Return [X, Y] of the center of cell containing provided text 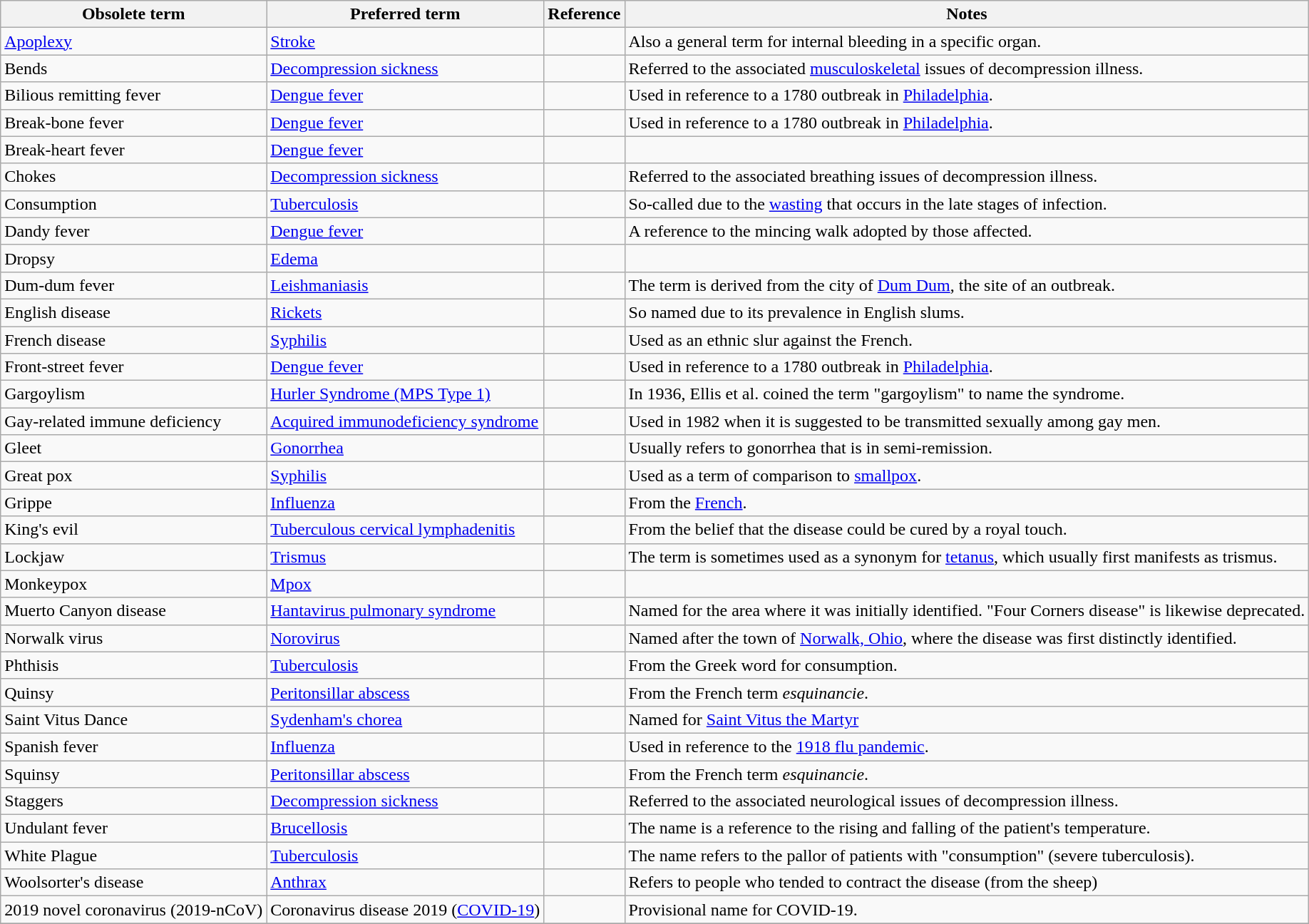
Dum-dum fever [134, 285]
Staggers [134, 801]
Mpox [405, 584]
English disease [134, 312]
The term is derived from the city of Dum Dum, the site of an outbreak. [967, 285]
Quinsy [134, 692]
Used as a term of comparison to smallpox. [967, 476]
Sydenham's chorea [405, 719]
Dandy fever [134, 231]
From the French. [967, 503]
Notes [967, 14]
Used in reference to the 1918 flu pandemic. [967, 746]
Spanish fever [134, 746]
2019 novel coronavirus (2019-nCoV) [134, 910]
Leishmaniasis [405, 285]
Reference [585, 14]
Consumption [134, 204]
Bends [134, 68]
From the Greek word for consumption. [967, 665]
Referred to the associated breathing issues of decompression illness. [967, 177]
Monkeypox [134, 584]
Gargoylism [134, 394]
So-called due to the wasting that occurs in the late stages of infection. [967, 204]
Woolsorter's disease [134, 883]
Tuberculous cervical lymphadenitis [405, 530]
From the belief that the disease could be cured by a royal touch. [967, 530]
Provisional name for COVID-19. [967, 910]
Grippe [134, 503]
Hurler Syndrome (MPS Type 1) [405, 394]
Edema [405, 258]
Named for the area where it was initially identified. "Four Corners disease" is likewise deprecated. [967, 611]
Undulant fever [134, 828]
Gleet [134, 448]
Break-heart fever [134, 150]
Gay-related immune deficiency [134, 421]
Usually refers to gonorrhea that is in semi-remission. [967, 448]
Acquired immunodeficiency syndrome [405, 421]
Coronavirus disease 2019 (COVID-19) [405, 910]
Dropsy [134, 258]
Used as an ethnic slur against the French. [967, 340]
Obsolete term [134, 14]
A reference to the mincing walk adopted by those affected. [967, 231]
Stroke [405, 41]
Refers to people who tended to contract the disease (from the sheep) [967, 883]
The term is sometimes used as a synonym for tetanus, which usually first manifests as trismus. [967, 557]
Gonorrhea [405, 448]
Apoplexy [134, 41]
Front-street fever [134, 367]
So named due to its prevalence in English slums. [967, 312]
Used in 1982 when it is suggested to be transmitted sexually among gay men. [967, 421]
Rickets [405, 312]
The name is a reference to the rising and falling of the patient's temperature. [967, 828]
Norovirus [405, 638]
Squinsy [134, 774]
Phthisis [134, 665]
Norwalk virus [134, 638]
King's evil [134, 530]
The name refers to the pallor of patients with "consumption" (severe tuberculosis). [967, 856]
Bilious remitting fever [134, 96]
Brucellosis [405, 828]
Saint Vitus Dance [134, 719]
In 1936, Ellis et al. coined the term "gargoylism" to name the syndrome. [967, 394]
Lockjaw [134, 557]
Hantavirus pulmonary syndrome [405, 611]
Named after the town of Norwalk, Ohio, where the disease was first distinctly identified. [967, 638]
Chokes [134, 177]
Referred to the associated musculoskeletal issues of decompression illness. [967, 68]
French disease [134, 340]
Also a general term for internal bleeding in a specific organ. [967, 41]
Great pox [134, 476]
Trismus [405, 557]
Referred to the associated neurological issues of decompression illness. [967, 801]
Break-bone fever [134, 123]
Muerto Canyon disease [134, 611]
Named for Saint Vitus the Martyr [967, 719]
Anthrax [405, 883]
Preferred term [405, 14]
White Plague [134, 856]
